For the text-containing cell, return its midpoint in (x, y) coordinate format. 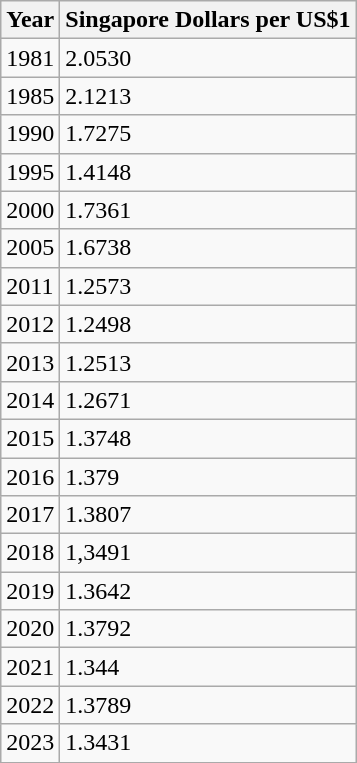
1.3642 (208, 591)
2013 (30, 362)
2020 (30, 629)
Year (30, 20)
1985 (30, 96)
1.6738 (208, 248)
1.7361 (208, 210)
2017 (30, 515)
1995 (30, 172)
1,3491 (208, 553)
2011 (30, 286)
2005 (30, 248)
1981 (30, 58)
1.4148 (208, 172)
2.1213 (208, 96)
1.379 (208, 477)
2015 (30, 438)
1.2513 (208, 362)
2014 (30, 400)
2012 (30, 324)
2018 (30, 553)
1990 (30, 134)
1.2498 (208, 324)
1.2671 (208, 400)
2000 (30, 210)
2.0530 (208, 58)
2019 (30, 591)
1.3807 (208, 515)
1.2573 (208, 286)
2016 (30, 477)
2023 (30, 743)
2021 (30, 667)
2022 (30, 705)
1.7275 (208, 134)
1.3789 (208, 705)
1.3792 (208, 629)
Singapore Dollars per US$1 (208, 20)
1.3431 (208, 743)
1.344 (208, 667)
1.3748 (208, 438)
